Search for the cell housing the specified text and yield its (X, Y) center coordinate. 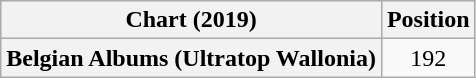
Position (428, 20)
192 (428, 58)
Belgian Albums (Ultratop Wallonia) (192, 58)
Chart (2019) (192, 20)
